From the cell containing the given text, extract its center point as [X, Y] coordinate. 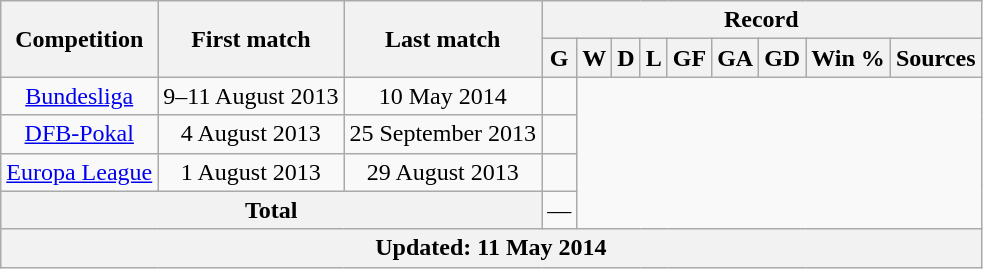
9–11 August 2013 [251, 96]
W [594, 58]
First match [251, 39]
Competition [80, 39]
Updated: 11 May 2014 [491, 248]
Sources [936, 58]
25 September 2013 [443, 134]
D [626, 58]
G [560, 58]
Record [762, 20]
GD [782, 58]
DFB-Pokal [80, 134]
GA [736, 58]
Bundesliga [80, 96]
L [654, 58]
Europa League [80, 172]
GF [689, 58]
10 May 2014 [443, 96]
Total [272, 210]
Last match [443, 39]
4 August 2013 [251, 134]
— [560, 210]
Win % [848, 58]
1 August 2013 [251, 172]
29 August 2013 [443, 172]
